Return the (X, Y) coordinate for the center point of the cell that contains the specified text.  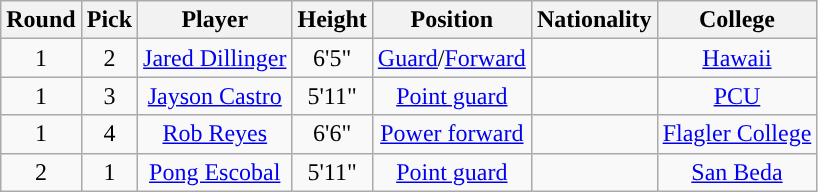
Pick (109, 20)
6'6" (332, 134)
Power forward (452, 134)
3 (109, 96)
PCU (737, 96)
Jayson Castro (215, 96)
Pong Escobal (215, 172)
Hawaii (737, 58)
Player (215, 20)
Flagler College (737, 134)
Guard/Forward (452, 58)
6'5" (332, 58)
Height (332, 20)
Round (41, 20)
College (737, 20)
4 (109, 134)
Jared Dillinger (215, 58)
Position (452, 20)
Nationality (594, 20)
San Beda (737, 172)
Rob Reyes (215, 134)
